From the cell containing the given text, extract its center point as (X, Y) coordinate. 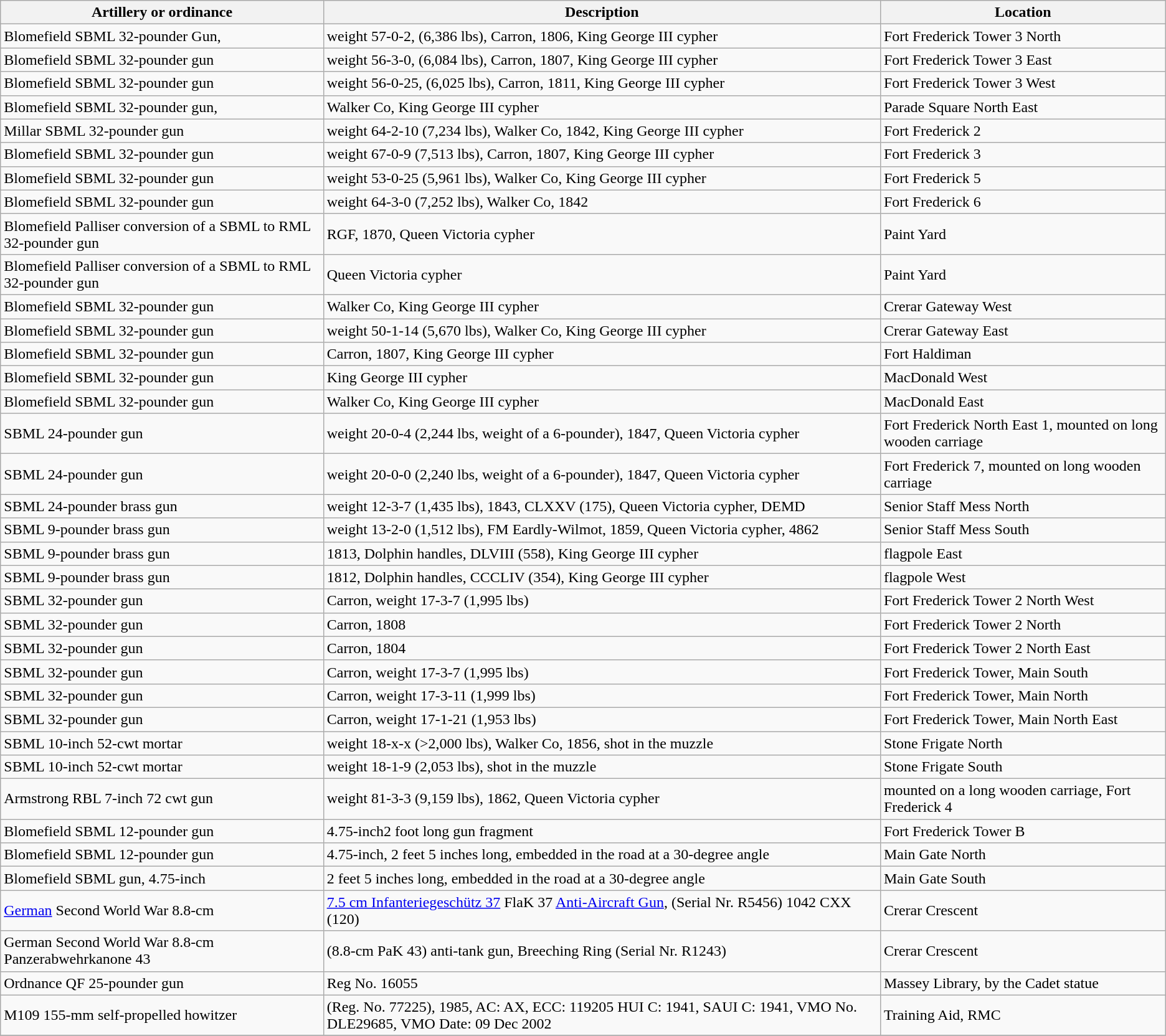
Location (1023, 12)
7.5 cm Infanteriegeschütz 37 FlaK 37 Anti-Aircraft Gun, (Serial Nr. R5456) 1042 CXX (120) (602, 910)
Fort Frederick Tower B (1023, 831)
Carron, weight 17-1-21 (1,953 lbs) (602, 719)
Fort Frederick 2 (1023, 131)
Senior Staff Mess North (1023, 506)
M109 155-mm self-propelled howitzer (162, 1015)
Fort Frederick Tower 3 West (1023, 83)
Fort Frederick Tower 2 North (1023, 624)
Fort Frederick Tower, Main South (1023, 672)
Fort Haldiman (1023, 354)
Fort Frederick 3 (1023, 154)
Millar SBML 32-pounder gun (162, 131)
Fort Frederick Tower 3 North (1023, 36)
MacDonald West (1023, 378)
Fort Frederick Tower 3 East (1023, 60)
Blomefield SBML 32-pounder gun, (162, 107)
Fort Frederick Tower 2 North East (1023, 648)
Artillery or ordinance (162, 12)
Senior Staff Mess South (1023, 530)
Carron, 1808 (602, 624)
1812, Dolphin handles, CCCLIV (354), King George III cypher (602, 577)
RGF, 1870, Queen Victoria cypher (602, 234)
German Second World War 8.8-cm (162, 910)
4.75-inch, 2 feet 5 inches long, embedded in the road at a 30-degree angle (602, 855)
weight 20-0-0 (2,240 lbs, weight of a 6-pounder), 1847, Queen Victoria cypher (602, 474)
Fort Frederick Tower, Main North (1023, 695)
Carron, 1804 (602, 648)
Fort Frederick 7, mounted on long wooden carriage (1023, 474)
weight 12-3-7 (1,435 lbs), 1843, CLXXV (175), Queen Victoria cypher, DEMD (602, 506)
Fort Frederick 6 (1023, 202)
weight 18-1-9 (2,053 lbs), shot in the muzzle (602, 767)
2 feet 5 inches long, embedded in the road at a 30-degree angle (602, 878)
Main Gate North (1023, 855)
Queen Victoria cypher (602, 274)
Training Aid, RMC (1023, 1015)
Blomefield SBML 32-pounder Gun, (162, 36)
Armstrong RBL 7-inch 72 cwt gun (162, 799)
SBML 24-pounder brass gun (162, 506)
weight 64-3-0 (7,252 lbs), Walker Co, 1842 (602, 202)
4.75-inch2 foot long gun fragment (602, 831)
Reg No. 16055 (602, 983)
Carron, weight 17-3-11 (1,999 lbs) (602, 695)
Stone Frigate South (1023, 767)
Main Gate South (1023, 878)
MacDonald East (1023, 402)
weight 56-3-0, (6,084 lbs), Carron, 1807, King George III cypher (602, 60)
Fort Frederick North East 1, mounted on long wooden carriage (1023, 433)
weight 53-0-25 (5,961 lbs), Walker Co, King George III cypher (602, 178)
flagpole East (1023, 553)
Crerar Gateway West (1023, 306)
Description (602, 12)
Blomefield SBML gun, 4.75-inch (162, 878)
weight 13-2-0 (1,512 lbs), FM Eardly-Wilmot, 1859, Queen Victoria cypher, 4862 (602, 530)
Massey Library, by the Cadet statue (1023, 983)
Fort Frederick Tower 2 North West (1023, 601)
Ordnance QF 25-pounder gun (162, 983)
Carron, 1807, King George III cypher (602, 354)
weight 56-0-25, (6,025 lbs), Carron, 1811, King George III cypher (602, 83)
weight 20-0-4 (2,244 lbs, weight of a 6-pounder), 1847, Queen Victoria cypher (602, 433)
weight 50-1-14 (5,670 lbs), Walker Co, King George III cypher (602, 331)
1813, Dolphin handles, DLVIII (558), King George III cypher (602, 553)
weight 57-0-2, (6,386 lbs), Carron, 1806, King George III cypher (602, 36)
(Reg. No. 77225), 1985, AC: AX, ECC: 119205 HUI C: 1941, SAUI C: 1941, VMO No. DLE29685, VMO Date: 09 Dec 2002 (602, 1015)
(8.8-cm PaK 43) anti-tank gun, Breeching Ring (Serial Nr. R1243) (602, 951)
mounted on a long wooden carriage, Fort Frederick 4 (1023, 799)
Crerar Gateway East (1023, 331)
King George III cypher (602, 378)
German Second World War 8.8-cm Panzerabwehrkanone 43 (162, 951)
Fort Frederick Tower, Main North East (1023, 719)
weight 67-0-9 (7,513 lbs), Carron, 1807, King George III cypher (602, 154)
flagpole West (1023, 577)
Parade Square North East (1023, 107)
Fort Frederick 5 (1023, 178)
weight 81-3-3 (9,159 lbs), 1862, Queen Victoria cypher (602, 799)
Stone Frigate North (1023, 743)
weight 64-2-10 (7,234 lbs), Walker Co, 1842, King George III cypher (602, 131)
weight 18-x-x (>2,000 lbs), Walker Co, 1856, shot in the muzzle (602, 743)
